Provide the (X, Y) coordinate of the cell's center where the given text is located.  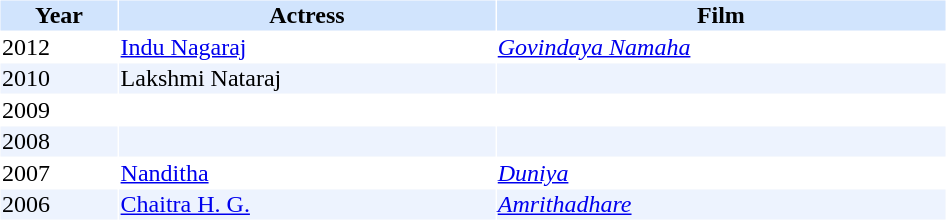
Lakshmi Nataraj (307, 79)
2009 (58, 110)
Indu Nagaraj (307, 47)
Duniya (720, 173)
Actress (307, 15)
2012 (58, 47)
Film (720, 15)
Amrithadhare (720, 205)
Govindaya Namaha (720, 47)
Year (58, 15)
2007 (58, 173)
2008 (58, 141)
2006 (58, 205)
Chaitra H. G. (307, 205)
2010 (58, 79)
Nanditha (307, 173)
